Return the (X, Y) coordinate for the center point of the cell that contains the specified text.  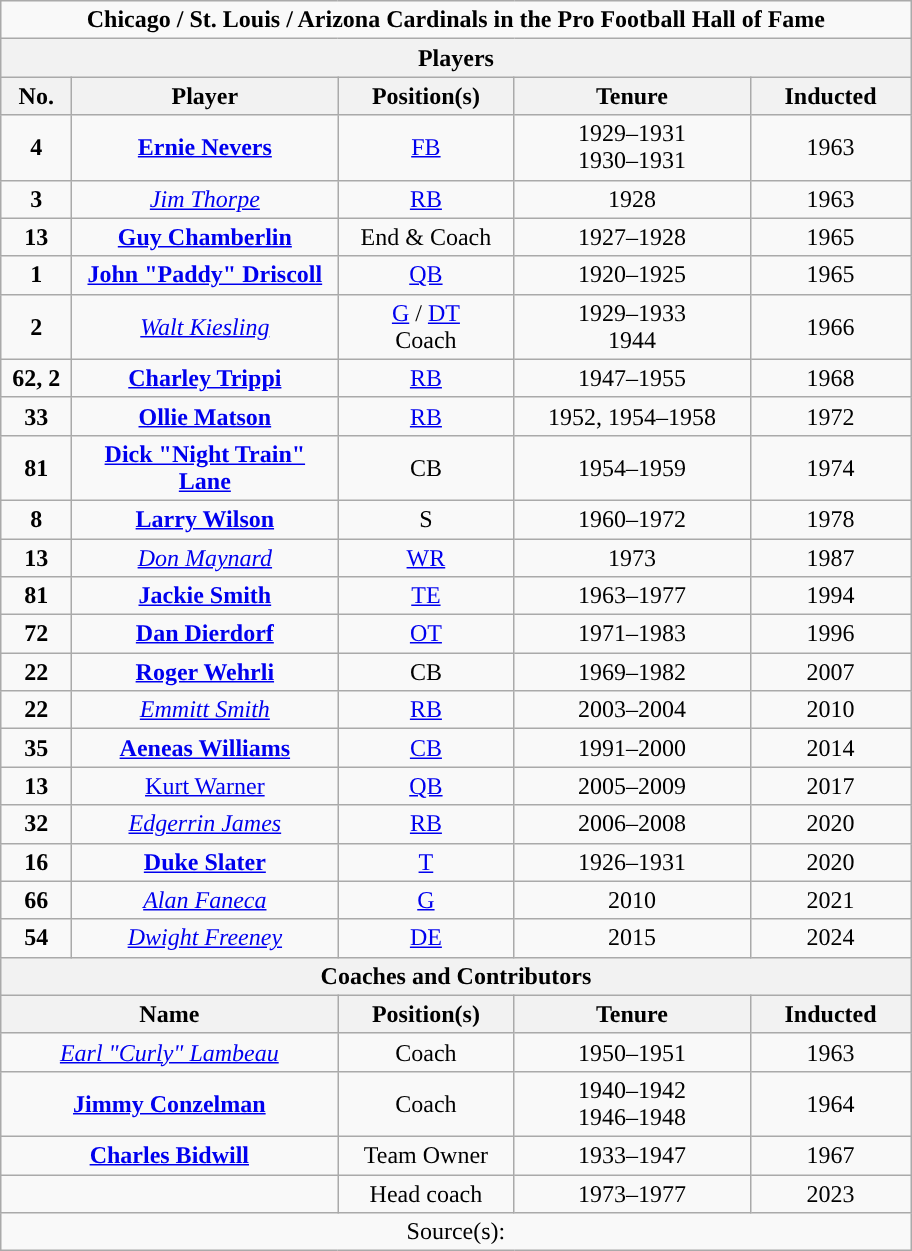
OT (426, 634)
1996 (830, 634)
1971–1983 (632, 634)
2023 (830, 1193)
3 (36, 199)
2021 (830, 900)
1927–1928 (632, 237)
1966 (830, 326)
62, 2 (36, 378)
Players (456, 58)
Player (205, 96)
8 (36, 519)
Jackie Smith (205, 596)
Dick "Night Train" Lane (205, 468)
Chicago / St. Louis / Arizona Cardinals in the Pro Football Hall of Fame (456, 20)
2015 (632, 938)
Name (170, 1014)
1991–2000 (632, 748)
1994 (830, 596)
1974 (830, 468)
Don Maynard (205, 557)
Dwight Freeney (205, 938)
Dan Dierdorf (205, 634)
54 (36, 938)
2006–2008 (632, 824)
Alan Faneca (205, 900)
72 (36, 634)
G / DTCoach (426, 326)
33 (36, 416)
1940–19421946–1948 (632, 1104)
1987 (830, 557)
66 (36, 900)
S (426, 519)
16 (36, 862)
FB (426, 148)
Walt Kiesling (205, 326)
Kurt Warner (205, 786)
Larry Wilson (205, 519)
Edgerrin James (205, 824)
Charles Bidwill (170, 1155)
T (426, 862)
1954–1959 (632, 468)
1 (36, 275)
No. (36, 96)
Roger Wehrli (205, 672)
1973 (632, 557)
Duke Slater (205, 862)
1929–19311930–1931 (632, 148)
1969–1982 (632, 672)
Ollie Matson (205, 416)
Jim Thorpe (205, 199)
G (426, 900)
2003–2004 (632, 710)
Earl "Curly" Lambeau (170, 1052)
2007 (830, 672)
2005–2009 (632, 786)
John "Paddy" Driscoll (205, 275)
TE (426, 596)
Guy Chamberlin (205, 237)
1928 (632, 199)
1963–1977 (632, 596)
End & Coach (426, 237)
1950–1951 (632, 1052)
2017 (830, 786)
1952, 1954–1958 (632, 416)
WR (426, 557)
2024 (830, 938)
Aeneas Williams (205, 748)
4 (36, 148)
Jimmy Conzelman (170, 1104)
1933–1947 (632, 1155)
32 (36, 824)
1978 (830, 519)
1920–1925 (632, 275)
1968 (830, 378)
Team Owner (426, 1155)
1967 (830, 1155)
1973–1977 (632, 1193)
Coaches and Contributors (456, 976)
1947–1955 (632, 378)
1964 (830, 1104)
1929–19331944 (632, 326)
35 (36, 748)
2 (36, 326)
Emmitt Smith (205, 710)
1972 (830, 416)
DE (426, 938)
Charley Trippi (205, 378)
Ernie Nevers (205, 148)
1926–1931 (632, 862)
Source(s): (456, 1232)
2014 (830, 748)
Head coach (426, 1193)
1960–1972 (632, 519)
